Return the (x, y) coordinate for the center point of the cell that contains the specified text.  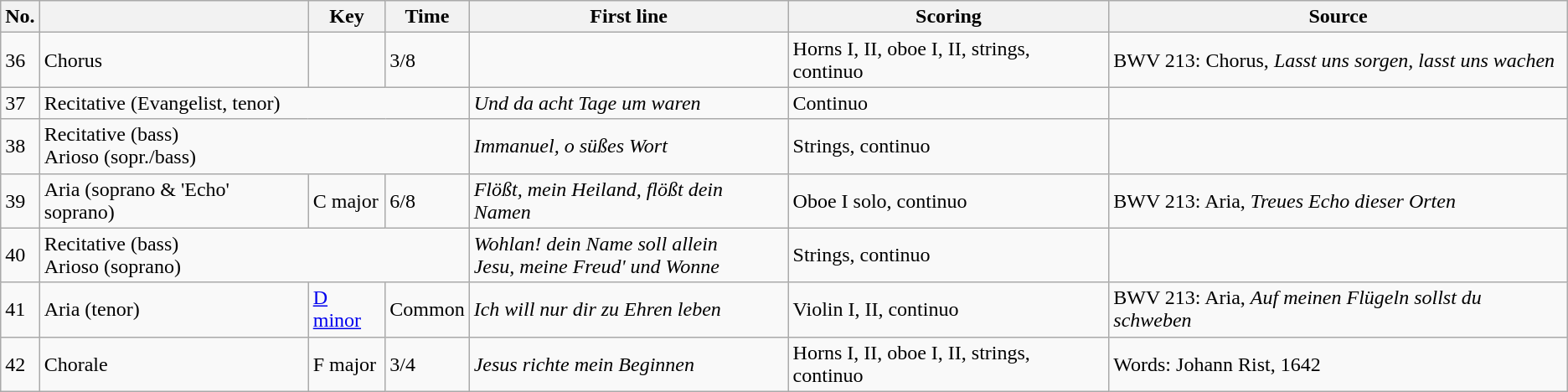
Flößt, mein Heiland, flößt dein Namen (628, 201)
Source (1338, 17)
Words: Johann Rist, 1642 (1338, 364)
Time (427, 17)
Continuo (948, 103)
41 (20, 310)
3/8 (427, 60)
BWV 213: Chorus, Lasst uns sorgen, lasst uns wachen (1338, 60)
BWV 213: Aria, Auf meinen Flügeln sollst du schweben (1338, 310)
BWV 213: Aria, Treues Echo dieser Orten (1338, 201)
40 (20, 255)
Chorus (174, 60)
Scoring (948, 17)
No. (20, 17)
Wohlan! dein Name soll alleinJesu, meine Freud' und Wonne (628, 255)
Aria (tenor) (174, 310)
Chorale (174, 364)
37 (20, 103)
3/4 (427, 364)
Recitative (Evangelist, tenor) (255, 103)
Oboe I solo, continuo (948, 201)
Immanuel, o süßes Wort (628, 146)
Jesus richte mein Beginnen (628, 364)
Key (347, 17)
Recitative (bass)Arioso (soprano) (255, 255)
D minor (347, 310)
Recitative (bass)Arioso (sopr./bass) (255, 146)
Common (427, 310)
First line (628, 17)
6/8 (427, 201)
Ich will nur dir zu Ehren leben (628, 310)
36 (20, 60)
Und da acht Tage um waren (628, 103)
C major (347, 201)
F major (347, 364)
Aria (soprano & 'Echo' soprano) (174, 201)
Violin I, II, continuo (948, 310)
39 (20, 201)
42 (20, 364)
38 (20, 146)
